Search for the cell housing the specified text and yield its [X, Y] center coordinate. 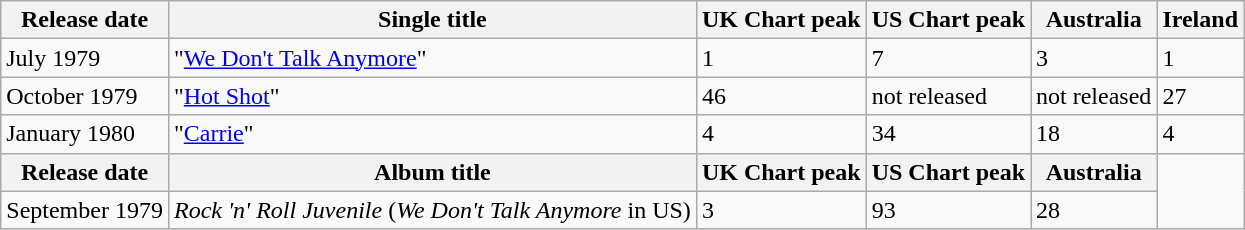
Album title [432, 172]
Rock 'n' Roll Juvenile (We Don't Talk Anymore in US) [432, 210]
Single title [432, 20]
46 [781, 96]
"Hot Shot" [432, 96]
27 [1200, 96]
September 1979 [85, 210]
28 [1094, 210]
"We Don't Talk Anymore" [432, 58]
7 [948, 58]
January 1980 [85, 134]
34 [948, 134]
"Carrie" [432, 134]
93 [948, 210]
October 1979 [85, 96]
Ireland [1200, 20]
18 [1094, 134]
July 1979 [85, 58]
